For the text-containing cell, return its midpoint in (x, y) coordinate format. 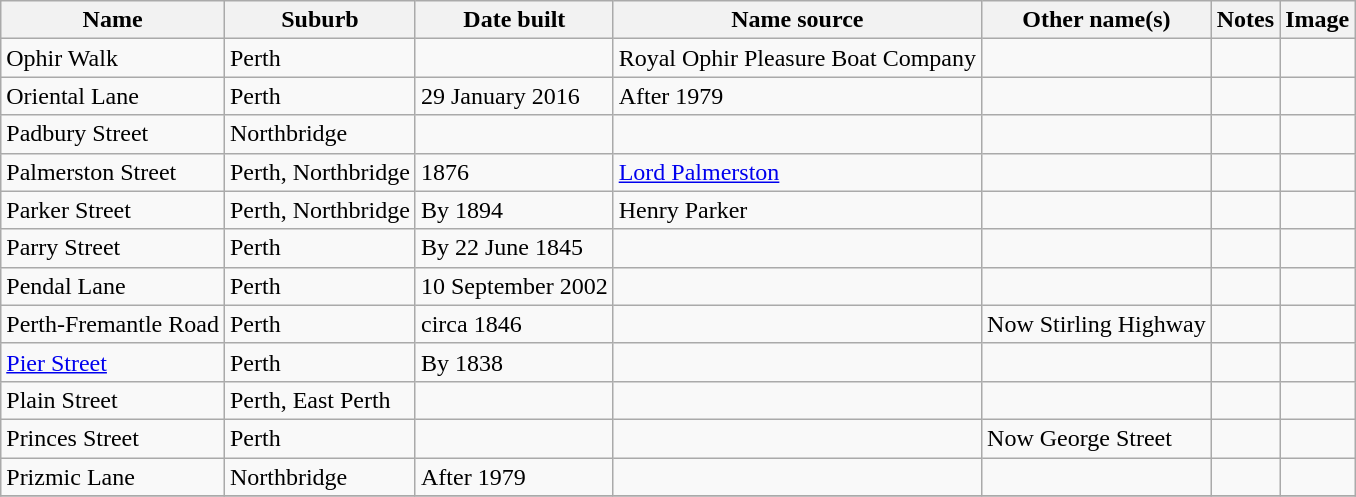
Pier Street (113, 362)
Name (113, 20)
10 September 2002 (514, 286)
1876 (514, 172)
Royal Ophir Pleasure Boat Company (797, 58)
Princes Street (113, 438)
Parker Street (113, 210)
Henry Parker (797, 210)
29 January 2016 (514, 96)
Now Stirling Highway (1097, 324)
Suburb (320, 20)
Perth-Fremantle Road (113, 324)
Plain Street (113, 400)
Other name(s) (1097, 20)
Palmerston Street (113, 172)
By 1894 (514, 210)
Date built (514, 20)
Prizmic Lane (113, 477)
Name source (797, 20)
By 22 June 1845 (514, 248)
circa 1846 (514, 324)
Pendal Lane (113, 286)
Notes (1245, 20)
Parry Street (113, 248)
Oriental Lane (113, 96)
Perth, East Perth (320, 400)
Now George Street (1097, 438)
Lord Palmerston (797, 172)
Padbury Street (113, 134)
By 1838 (514, 362)
Ophir Walk (113, 58)
Image (1318, 20)
